Return (X, Y) of the center of cell containing provided text 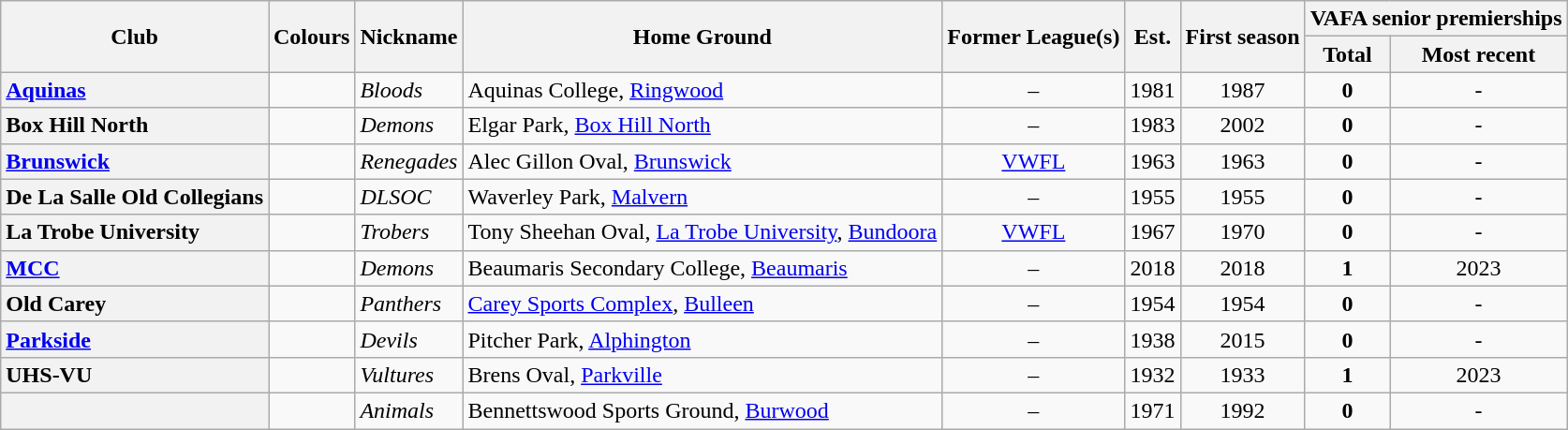
Bloods (408, 90)
Renegades (408, 161)
Nickname (408, 37)
De La Salle Old Collegians (135, 197)
Former League(s) (1034, 37)
1933 (1242, 375)
1938 (1152, 339)
Pitcher Park, Alphington (703, 339)
Old Carey (135, 304)
Aquinas (135, 90)
Beaumaris Secondary College, Beaumaris (703, 268)
Home Ground (703, 37)
Waverley Park, Malvern (703, 197)
1987 (1242, 90)
Most recent (1478, 54)
Animals (408, 410)
Aquinas College, Ringwood (703, 90)
Total (1347, 54)
1981 (1152, 90)
1983 (1152, 126)
UHS-VU (135, 375)
Bennettswood Sports Ground, Burwood (703, 410)
La Trobe University (135, 232)
Brunswick (135, 161)
Box Hill North (135, 126)
Vultures (408, 375)
Carey Sports Complex, Bulleen (703, 304)
1992 (1242, 410)
1967 (1152, 232)
Tony Sheehan Oval, La Trobe University, Bundoora (703, 232)
First season (1242, 37)
Elgar Park, Box Hill North (703, 126)
Devils (408, 339)
Panthers (408, 304)
Club (135, 37)
DLSOC (408, 197)
1970 (1242, 232)
Trobers (408, 232)
2015 (1242, 339)
2002 (1242, 126)
Alec Gillon Oval, Brunswick (703, 161)
MCC (135, 268)
Parkside (135, 339)
VAFA senior premierships (1436, 19)
Colours (311, 37)
1932 (1152, 375)
Brens Oval, Parkville (703, 375)
1971 (1152, 410)
Est. (1152, 37)
